Identify which cell holds the provided text, then report its (x, y) central coordinate. 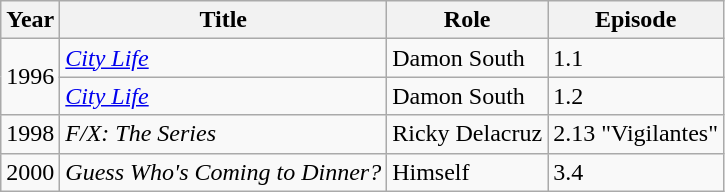
Role (468, 20)
1.1 (636, 58)
2.13 "Vigilantes" (636, 134)
1996 (30, 77)
1.2 (636, 96)
Himself (468, 172)
Ricky Delacruz (468, 134)
2000 (30, 172)
Year (30, 20)
Title (224, 20)
Guess Who's Coming to Dinner? (224, 172)
1998 (30, 134)
F/X: The Series (224, 134)
Episode (636, 20)
3.4 (636, 172)
